Locate the cell with the specified text and output its (X, Y) center coordinate. 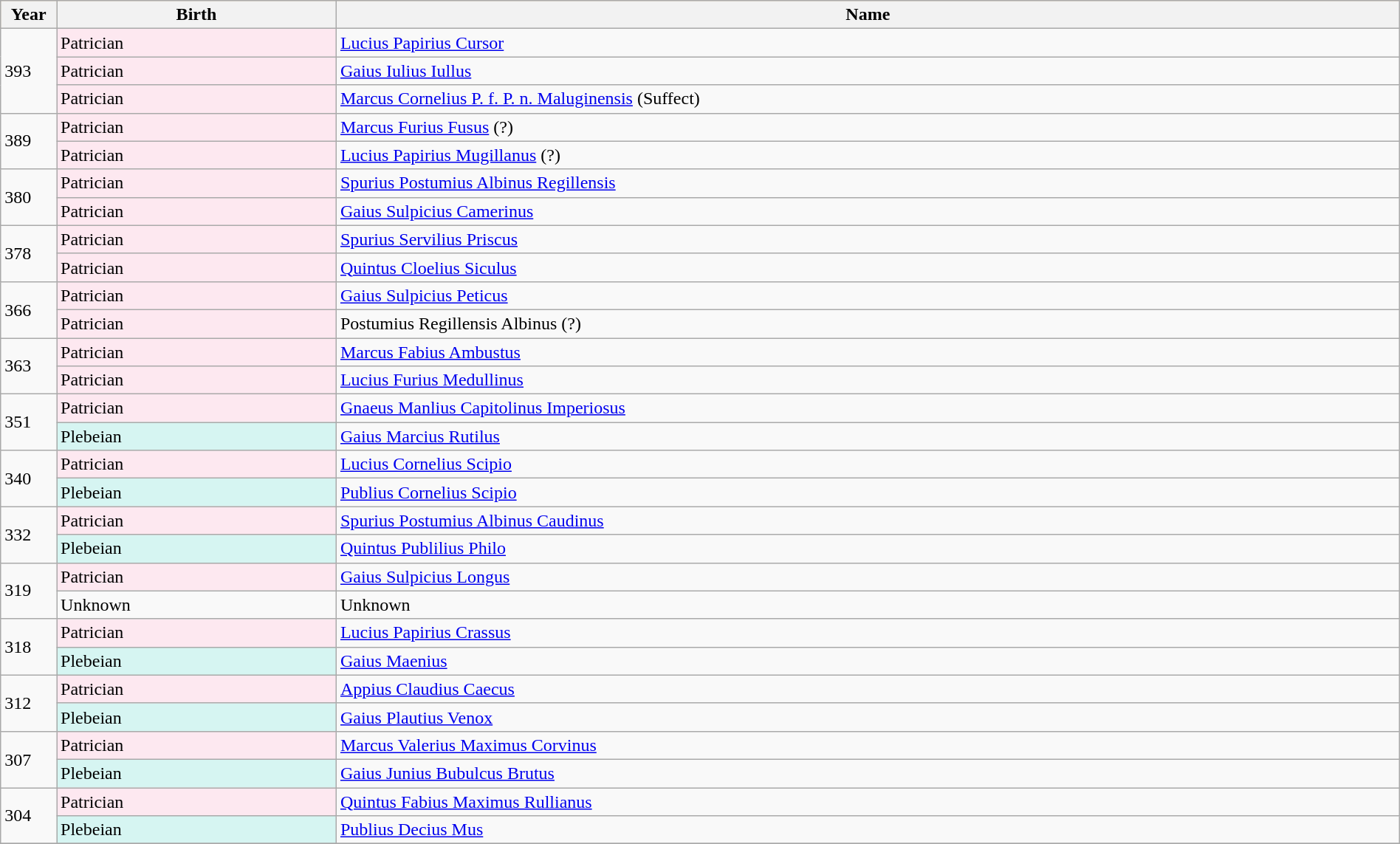
Gaius Plautius Venox (868, 717)
Gaius Marcius Rutilus (868, 436)
Marcus Valerius Maximus Corvinus (868, 745)
Spurius Servilius Priscus (868, 239)
378 (29, 253)
Lucius Papirius Crassus (868, 633)
Marcus Cornelius P. f. P. n. Maluginensis (Suffect) (868, 99)
Gnaeus Manlius Capitolinus Imperiosus (868, 408)
Gaius Maenius (868, 661)
Postumius Regillensis Albinus (?) (868, 323)
Lucius Papirius Cursor (868, 43)
304 (29, 815)
Spurius Postumius Albinus Regillensis (868, 183)
393 (29, 71)
Appius Claudius Caecus (868, 689)
Gaius Sulpicius Peticus (868, 295)
363 (29, 366)
340 (29, 478)
Gaius Iulius Iullus (868, 71)
Gaius Junius Bubulcus Brutus (868, 773)
366 (29, 309)
Name (868, 15)
307 (29, 759)
Birth (196, 15)
Marcus Fabius Ambustus (868, 352)
332 (29, 535)
351 (29, 422)
Lucius Papirius Mugillanus (?) (868, 155)
389 (29, 141)
Gaius Sulpicius Camerinus (868, 211)
318 (29, 647)
Quintus Publilius Philo (868, 549)
312 (29, 703)
Spurius Postumius Albinus Caudinus (868, 521)
Publius Cornelius Scipio (868, 493)
Quintus Fabius Maximus Rullianus (868, 801)
Lucius Cornelius Scipio (868, 464)
Lucius Furius Medullinus (868, 380)
Marcus Furius Fusus (?) (868, 127)
Publius Decius Mus (868, 830)
Gaius Sulpicius Longus (868, 577)
Quintus Cloelius Siculus (868, 267)
Year (29, 15)
319 (29, 591)
380 (29, 197)
